Provide the (x, y) coordinate of the cell's center where the given text is located.  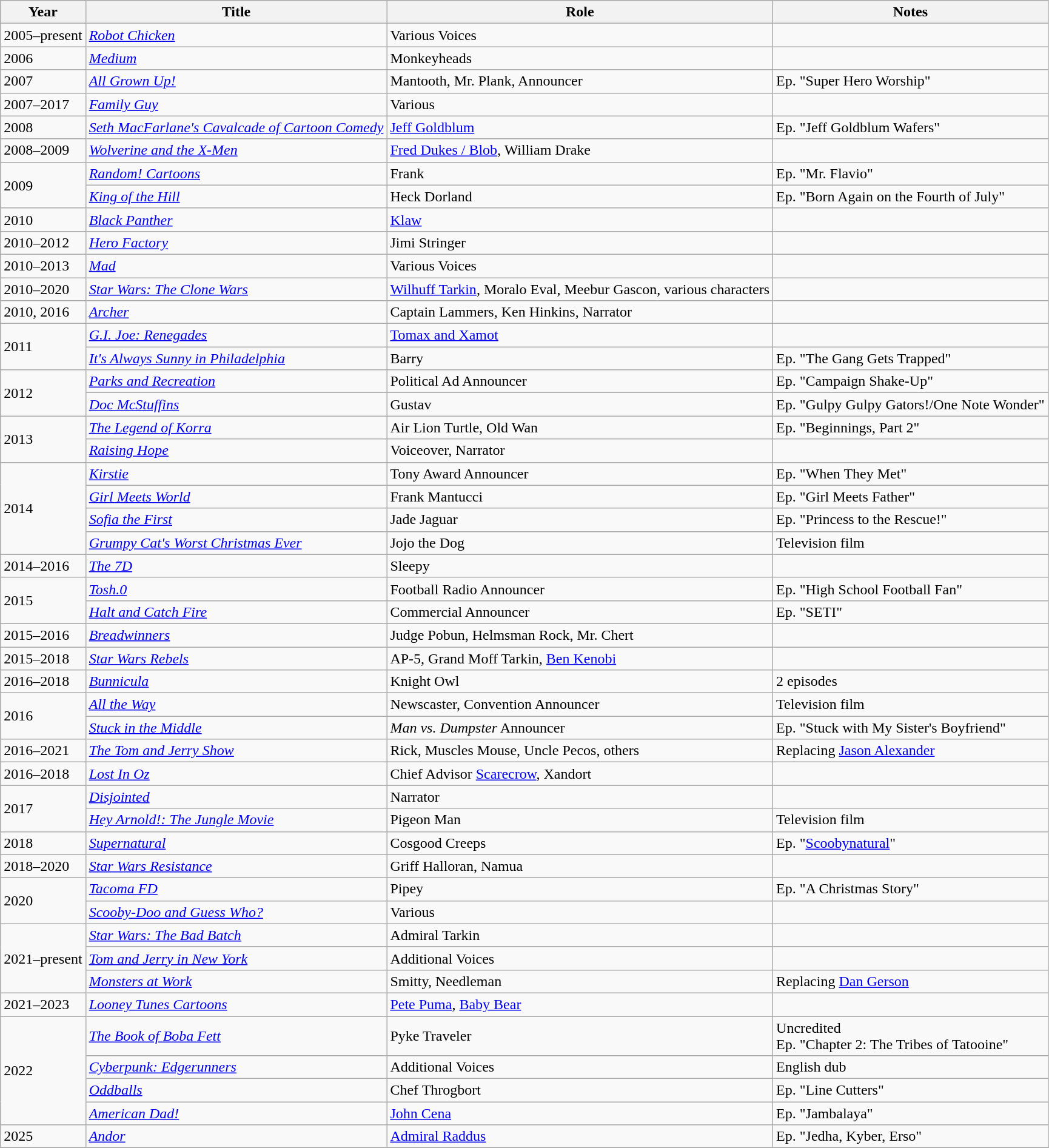
Ep. "The Gang Gets Trapped" (911, 358)
Barry (580, 358)
Stuck in the Middle (236, 728)
Star Wars: The Clone Wars (236, 289)
2014 (43, 508)
Captain Lammers, Ken Hinkins, Narrator (580, 312)
Star Wars Rebels (236, 658)
2025 (43, 1136)
English dub (911, 1067)
Breadwinners (236, 635)
It's Always Sunny in Philadelphia (236, 358)
Parks and Recreation (236, 381)
Cosgood Creeps (580, 843)
Monkeyheads (580, 58)
Newscaster, Convention Announcer (580, 705)
Replacing Dan Gerson (911, 981)
Heck Dorland (580, 196)
Ep. "Jambalaya" (911, 1113)
Sleepy (580, 566)
2020 (43, 901)
2022 (43, 1071)
Chief Advisor Scarecrow, Xandort (580, 774)
Ep. "Scoobynatural" (911, 843)
Man vs. Dumpster Announcer (580, 728)
Ep. "Born Again on the Fourth of July" (911, 196)
2011 (43, 347)
2008–2009 (43, 150)
2012 (43, 393)
Kirstie (236, 474)
The Tom and Jerry Show (236, 751)
Tomax and Xamot (580, 335)
2 episodes (911, 682)
Jade Jaguar (580, 520)
Hero Factory (236, 243)
American Dad! (236, 1113)
Ep. "Beginnings, Part 2" (911, 428)
2010, 2016 (43, 312)
2018–2020 (43, 866)
Judge Pobun, Helmsman Rock, Mr. Chert (580, 635)
Robot Chicken (236, 35)
All the Way (236, 705)
Mad (236, 266)
Looney Tunes Cartoons (236, 1004)
Raising Hope (236, 451)
Voiceover, Narrator (580, 451)
Disjointed (236, 797)
Ep. "SETI" (911, 612)
Ep. "Stuck with My Sister's Boyfriend" (911, 728)
Girl Meets World (236, 497)
Air Lion Turtle, Old Wan (580, 428)
The Book of Boba Fett (236, 1036)
2018 (43, 843)
UncreditedEp. "Chapter 2: The Tribes of Tatooine" (911, 1036)
Admiral Tarkin (580, 935)
Hey Arnold!: The Jungle Movie (236, 820)
2009 (43, 185)
Year (43, 12)
2015–2018 (43, 658)
Mantooth, Mr. Plank, Announcer (580, 81)
Tosh.0 (236, 589)
Ep. "Girl Meets Father" (911, 497)
Ep. "When They Met" (911, 474)
2007 (43, 81)
Black Panther (236, 220)
Frank Mantucci (580, 497)
Halt and Catch Fire (236, 612)
Ep. "Princess to the Rescue!" (911, 520)
All Grown Up! (236, 81)
2016–2021 (43, 751)
Political Ad Announcer (580, 381)
Tom and Jerry in New York (236, 958)
The Legend of Korra (236, 428)
Fred Dukes / Blob, William Drake (580, 150)
Jimi Stringer (580, 243)
2006 (43, 58)
Knight Owl (580, 682)
Pete Puma, Baby Bear (580, 1004)
2021–present (43, 958)
Wilhuff Tarkin, Moralo Eval, Meebur Gascon, various characters (580, 289)
Star Wars: The Bad Batch (236, 935)
Ep. "Line Cutters" (911, 1090)
2005–present (43, 35)
Star Wars Resistance (236, 866)
Ep. "Jedha, Kyber, Erso" (911, 1136)
Ep. "Super Hero Worship" (911, 81)
Notes (911, 12)
Monsters at Work (236, 981)
Random! Cartoons (236, 173)
Gustav (580, 404)
Jojo the Dog (580, 543)
2015–2016 (43, 635)
Frank (580, 173)
Wolverine and the X-Men (236, 150)
Title (236, 12)
2016 (43, 716)
The 7D (236, 566)
Sofia the First (236, 520)
2010 (43, 220)
2015 (43, 600)
Rick, Muscles Mouse, Uncle Pecos, others (580, 751)
Pigeon Man (580, 820)
G.I. Joe: Renegades (236, 335)
Bunnicula (236, 682)
Commercial Announcer (580, 612)
Tacoma FD (236, 889)
Ep. "Mr. Flavio" (911, 173)
Doc McStuffins (236, 404)
Medium (236, 58)
Admiral Raddus (580, 1136)
2008 (43, 127)
Ep. "A Christmas Story" (911, 889)
2017 (43, 808)
Family Guy (236, 104)
2007–2017 (43, 104)
Pipey (580, 889)
Griff Halloran, Namua (580, 866)
Jeff Goldblum (580, 127)
AP-5, Grand Moff Tarkin, Ben Kenobi (580, 658)
Klaw (580, 220)
Andor (236, 1136)
Scooby-Doo and Guess Who? (236, 912)
Ep. "Gulpy Gulpy Gators!/One Note Wonder" (911, 404)
John Cena (580, 1113)
Lost In Oz (236, 774)
Chef Throgbort (580, 1090)
Role (580, 12)
King of the Hill (236, 196)
Seth MacFarlane's Cavalcade of Cartoon Comedy (236, 127)
2010–2020 (43, 289)
2010–2012 (43, 243)
Smitty, Needleman (580, 981)
Supernatural (236, 843)
Ep. "Jeff Goldblum Wafers" (911, 127)
Replacing Jason Alexander (911, 751)
2021–2023 (43, 1004)
Tony Award Announcer (580, 474)
Pyke Traveler (580, 1036)
Archer (236, 312)
Grumpy Cat's Worst Christmas Ever (236, 543)
2010–2013 (43, 266)
Ep. "High School Football Fan" (911, 589)
Football Radio Announcer (580, 589)
2013 (43, 439)
Cyberpunk: Edgerunners (236, 1067)
2014–2016 (43, 566)
Narrator (580, 797)
Ep. "Campaign Shake-Up" (911, 381)
Oddballs (236, 1090)
